Capture the cell that displays the provided text and extract its [x, y] central coordinate. 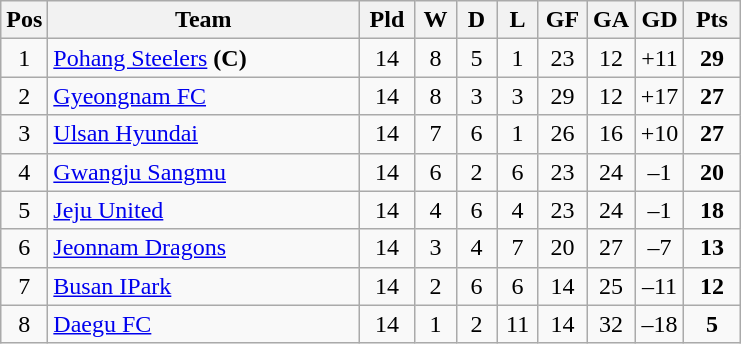
32 [612, 324]
Daegu FC [204, 324]
16 [612, 134]
Gwangju Sangmu [204, 172]
–7 [660, 248]
–11 [660, 286]
D [476, 20]
Pos [24, 20]
Pts [712, 20]
+17 [660, 96]
Jeonnam Dragons [204, 248]
–18 [660, 324]
W [436, 20]
Busan IPark [204, 286]
11 [518, 324]
L [518, 20]
Ulsan Hyundai [204, 134]
+11 [660, 58]
25 [612, 286]
18 [712, 210]
GA [612, 20]
Jeju United [204, 210]
Pld [387, 20]
GF [562, 20]
Gyeongnam FC [204, 96]
13 [712, 248]
Team [204, 20]
GD [660, 20]
26 [562, 134]
+10 [660, 134]
Pohang Steelers (C) [204, 58]
